For the text-containing cell, return its midpoint in (x, y) coordinate format. 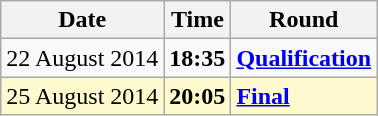
22 August 2014 (82, 58)
Date (82, 20)
18:35 (198, 58)
Final (304, 96)
20:05 (198, 96)
Time (198, 20)
Round (304, 20)
25 August 2014 (82, 96)
Qualification (304, 58)
